Search for the cell housing the specified text and yield its (x, y) center coordinate. 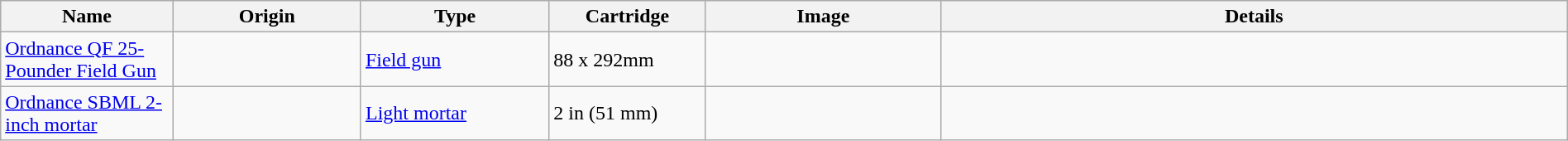
Field gun (455, 60)
88 x 292mm (627, 60)
Type (455, 17)
Light mortar (455, 113)
Origin (266, 17)
Cartridge (627, 17)
2 in (51 mm) (627, 113)
Image (823, 17)
Name (87, 17)
Ordnance QF 25-Pounder Field Gun (87, 60)
Ordnance SBML 2-inch mortar (87, 113)
Details (1254, 17)
